Detect which cell encompasses the target text, then output its (x, y) center coordinate. 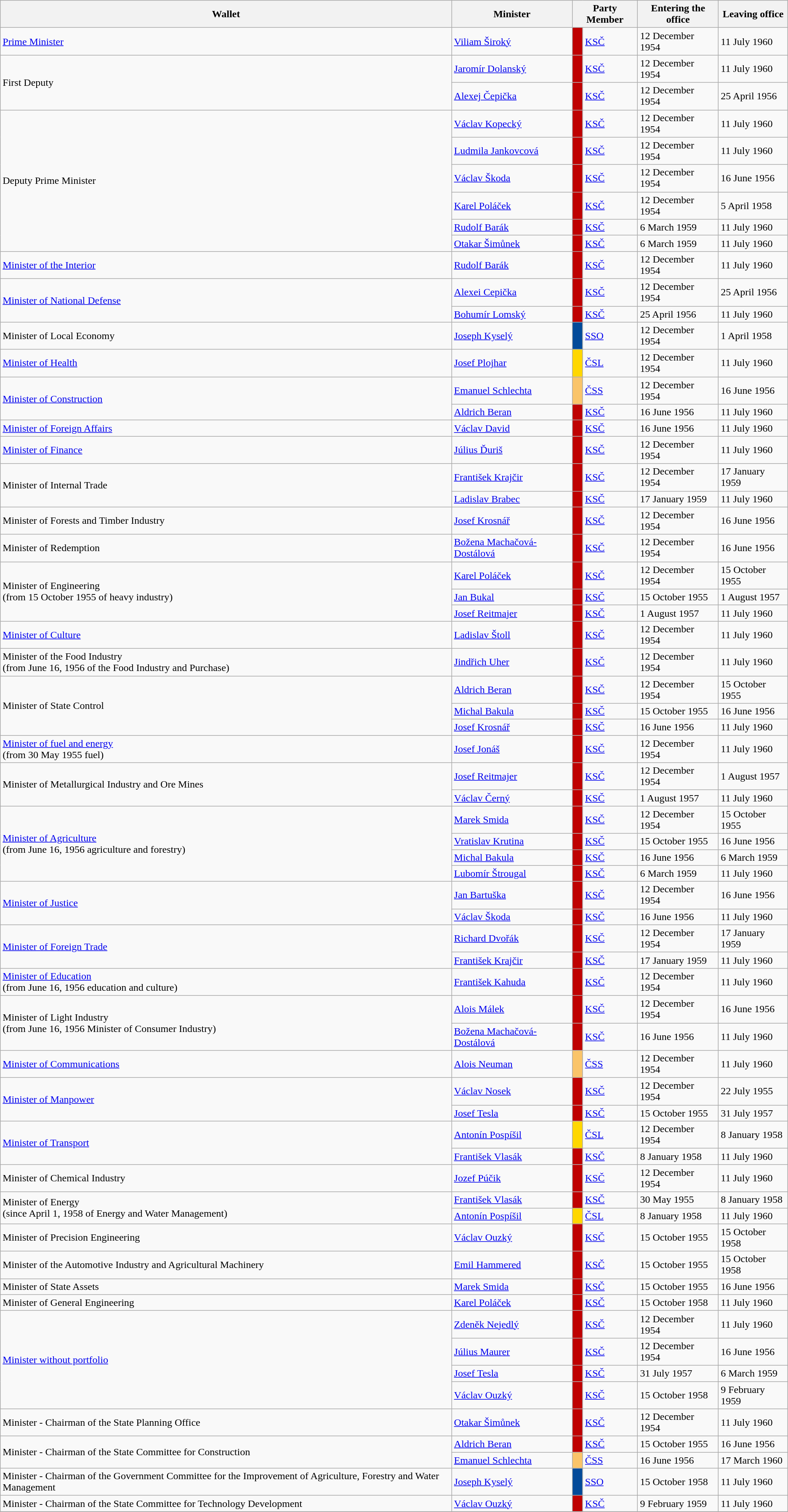
Minister without portfolio (226, 1360)
Július Maurer (512, 1351)
Minister of Forests and Timber Industry (226, 521)
Minister of Energy(since April 1, 1958 of Energy and Water Management) (226, 1208)
Alois Neuman (512, 1064)
Václav Nosek (512, 1091)
Minister of National Defense (226, 300)
Minister of Education(from June 16, 1956 education and culture) (226, 982)
Minister of Finance (226, 450)
Viliam Široký (512, 41)
Minister of Construction (226, 399)
Minister of Agriculture(from June 16, 1956 agriculture and forestry) (226, 844)
Jaromír Dolanský (512, 69)
Minister of Culture (226, 634)
Emil Hammered (512, 1265)
Minister of Foreign Trade (226, 947)
Wallet (226, 14)
Jan Bukal (512, 597)
Alois Málek (512, 1009)
First Deputy (226, 82)
Vratislav Krutina (512, 841)
Richard Dvořák (512, 938)
Minister of State Control (226, 705)
Minister of Local Economy (226, 336)
Minister of Communications (226, 1064)
Minister of Engineering(from 15 October 1955 of heavy industry) (226, 592)
Minister of Foreign Affairs (226, 428)
Minister of State Assets (226, 1287)
17 March 1960 (753, 1460)
Party Member (605, 14)
Václav Černý (512, 798)
Prime Minister (226, 41)
Leaving office (753, 14)
Minister - Chairman of the State Planning Office (226, 1423)
Minister of Transport (226, 1143)
Minister of Redemption (226, 548)
Jan Bartuška (512, 895)
Josef Plojhar (512, 363)
Minister of Light Industry(from June 16, 1956 Minister of Consumer Industry) (226, 1023)
Václav David (512, 428)
Entering the office (678, 14)
Minister - Chairman of the State Committee for Technology Development (226, 1504)
Zdeněk Nejedlý (512, 1324)
1 April 1958 (753, 336)
Minister - Chairman of the State Committee for Construction (226, 1452)
Minister (512, 14)
Ludmila Jankovcová (512, 151)
Václav Kopecký (512, 124)
Minister of fuel and energy(from 30 May 1955 fuel) (226, 749)
Július Ďuriš (512, 450)
Jindřich Uher (512, 662)
Jozef Púčik (512, 1178)
Minister of Metallurgical Industry and Ore Mines (226, 784)
Minister of Precision Engineering (226, 1238)
Ladislav Štoll (512, 634)
30 May 1955 (678, 1200)
Minister - Chairman of the Government Committee for the Improvement of Agriculture, Forestry and Water Management (226, 1482)
Lubomír Štrougal (512, 873)
Minister of Justice (226, 903)
5 April 1958 (753, 205)
Minister of the Interior (226, 265)
Bohumír Lomský (512, 314)
Minister of Health (226, 363)
Minister of Internal Trade (226, 485)
22 July 1955 (753, 1091)
Josef Jonáš (512, 749)
František Kahuda (512, 982)
Minister of General Engineering (226, 1302)
Deputy Prime Minister (226, 180)
Alexej Čepička (512, 96)
Minister of Chemical Industry (226, 1178)
Minister of the Automotive Industry and Agricultural Machinery (226, 1265)
Ladislav Brabec (512, 499)
Minister of Manpower (226, 1100)
Alexei Cepička (512, 292)
Minister of the Food Industry(from June 16, 1956 of the Food Industry and Purchase) (226, 662)
